Return (X, Y) of the center of cell containing provided text 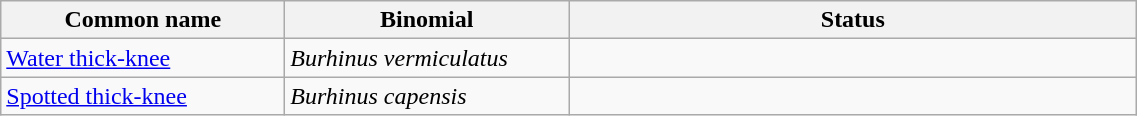
Burhinus capensis (427, 96)
Status (853, 20)
Burhinus vermiculatus (427, 58)
Binomial (427, 20)
Common name (143, 20)
Spotted thick-knee (143, 96)
Water thick-knee (143, 58)
